Capture the cell that displays the provided text and extract its (x, y) central coordinate. 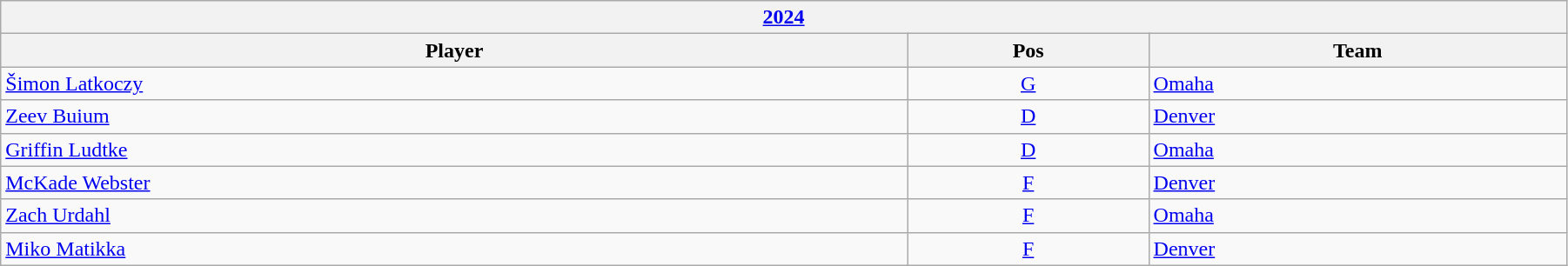
McKade Webster (454, 183)
Šimon Latkoczy (454, 83)
Zeev Buium (454, 116)
Zach Urdahl (454, 216)
Pos (1029, 50)
G (1029, 83)
Player (454, 50)
Griffin Ludtke (454, 150)
2024 (784, 17)
Miko Matikka (454, 249)
Team (1357, 50)
